Pinpoint the cell where the given text exists, returning its (x, y) midpoint coordinate. 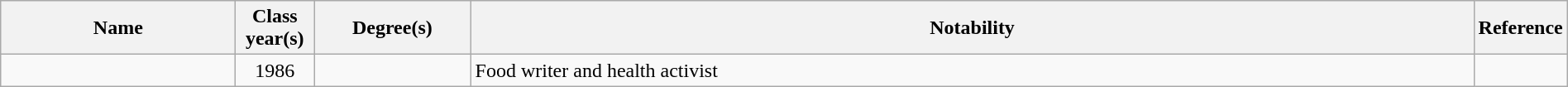
Degree(s) (392, 28)
Food writer and health activist (973, 70)
Class year(s) (275, 28)
1986 (275, 70)
Notability (973, 28)
Name (118, 28)
Reference (1520, 28)
